Locate the cell with the specified text and output its (X, Y) center coordinate. 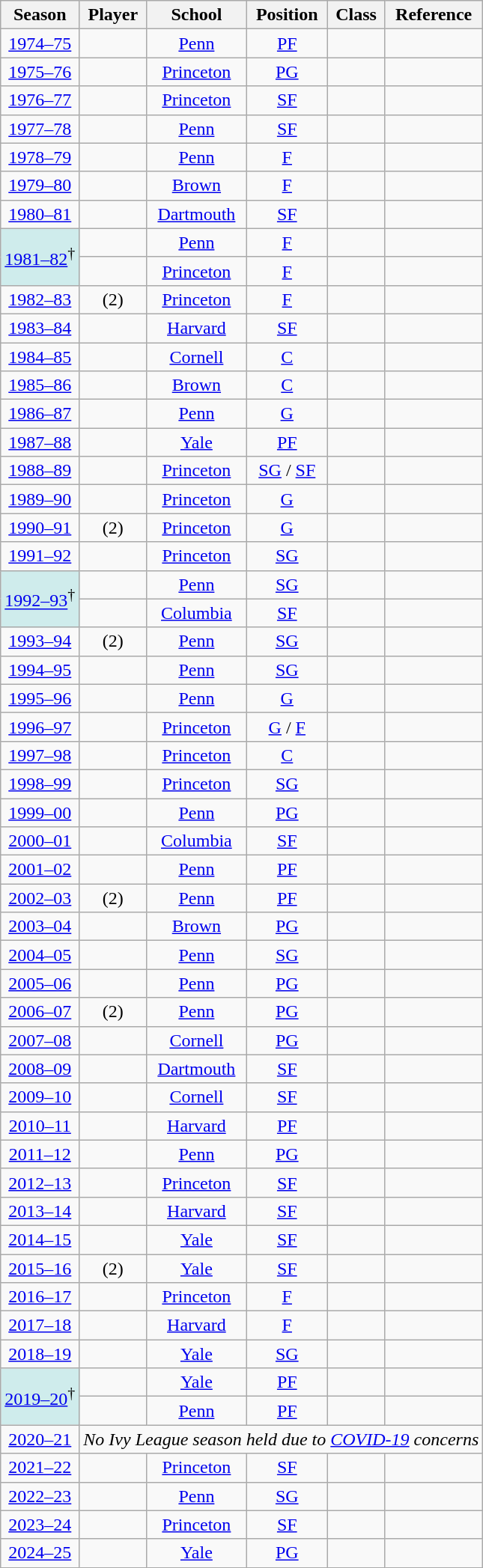
1984–85 (40, 357)
2002–03 (40, 898)
1980–81 (40, 214)
1977–78 (40, 129)
1986–87 (40, 414)
SG / SF (288, 471)
2005–06 (40, 983)
2018–19 (40, 1354)
1979–80 (40, 186)
No Ivy League season held due to COVID-19 concerns (282, 1439)
Position (288, 15)
G / F (288, 727)
2017–18 (40, 1326)
2001–02 (40, 870)
School (196, 15)
Reference (434, 15)
2016–17 (40, 1297)
1994–95 (40, 670)
2000–01 (40, 841)
2011–12 (40, 1154)
2014–15 (40, 1239)
2003–04 (40, 927)
1989–90 (40, 499)
1990–91 (40, 528)
2012–13 (40, 1183)
1976–77 (40, 100)
2015–16 (40, 1269)
1991–92 (40, 556)
2013–14 (40, 1211)
1988–89 (40, 471)
1987–88 (40, 442)
1996–97 (40, 727)
Season (40, 15)
2004–05 (40, 955)
2009–10 (40, 1097)
1995–96 (40, 698)
2023–24 (40, 1525)
2008–09 (40, 1069)
1993–94 (40, 641)
1981–82† (40, 257)
1992–93† (40, 599)
2007–08 (40, 1040)
2006–07 (40, 1012)
1997–98 (40, 755)
1999–00 (40, 812)
1978–79 (40, 157)
Player (113, 15)
2019–20† (40, 1397)
1983–84 (40, 328)
2022–23 (40, 1496)
1985–86 (40, 385)
2021–22 (40, 1468)
2024–25 (40, 1553)
1974–75 (40, 43)
1982–83 (40, 299)
Class (356, 15)
1998–99 (40, 784)
2010–11 (40, 1126)
2020–21 (40, 1439)
1975–76 (40, 72)
